Extract the [X, Y] coordinate from the center of the cell holding the provided text.  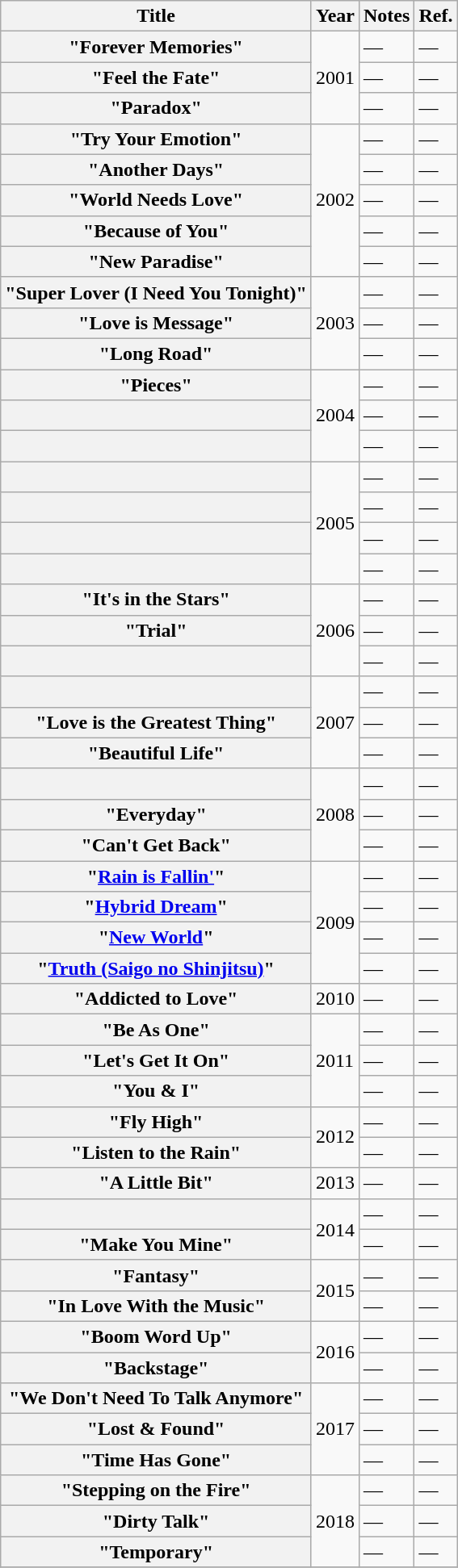
2018 [334, 1521]
2006 [334, 630]
"Try Your Emotion" [157, 139]
2012 [334, 1137]
"A Little Bit" [157, 1183]
2014 [334, 1229]
2001 [334, 77]
2002 [334, 200]
"Trial" [157, 630]
2005 [334, 523]
"New World" [157, 938]
"New Paradise" [157, 261]
"Love is the Greatest Thing" [157, 722]
"Because of You" [157, 231]
"Let's Get It On" [157, 1060]
Title [157, 16]
"Listen to the Rain" [157, 1152]
"Pieces" [157, 385]
2016 [334, 1352]
"Truth (Saigo no Shinjitsu)" [157, 968]
"Fantasy" [157, 1275]
2003 [334, 323]
Ref. [436, 16]
"We Don't Need To Talk Anymore" [157, 1399]
"Beautiful Life" [157, 753]
2007 [334, 722]
"Dirty Talk" [157, 1521]
"Be As One" [157, 1030]
2009 [334, 922]
2010 [334, 999]
"Everyday" [157, 814]
"Hybrid Dream" [157, 907]
"Love is Message" [157, 323]
2017 [334, 1429]
"Feel the Fate" [157, 77]
"Boom Word Up" [157, 1336]
"Rain is Fallin'" [157, 876]
"World Needs Love" [157, 200]
2015 [334, 1290]
2013 [334, 1183]
"In Love With the Music" [157, 1306]
"Lost & Found" [157, 1429]
2008 [334, 814]
"Forever Memories" [157, 47]
Notes [386, 16]
"Paradox" [157, 108]
"Long Road" [157, 353]
"Another Days" [157, 169]
2011 [334, 1060]
"Fly High" [157, 1122]
"Temporary" [157, 1552]
"You & I" [157, 1091]
"Backstage" [157, 1368]
"Super Lover (I Need You Tonight)" [157, 292]
Year [334, 16]
"Make You Mine" [157, 1244]
"Stepping on the Fire" [157, 1491]
2004 [334, 416]
"Time Has Gone" [157, 1460]
"Addicted to Love" [157, 999]
"Can't Get Back" [157, 845]
"It's in the Stars" [157, 600]
